Extract the [X, Y] coordinate from the center of the cell holding the provided text.  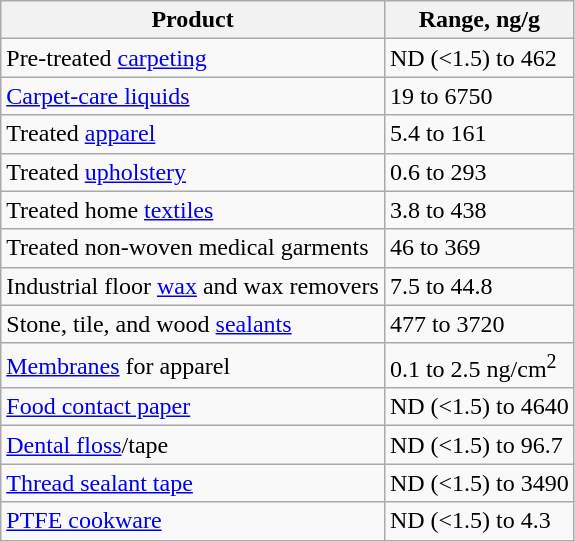
Treated upholstery [193, 172]
Treated home textiles [193, 210]
ND (<1.5) to 3490 [479, 483]
Range, ng/g [479, 20]
Pre-treated carpeting [193, 58]
46 to 369 [479, 248]
Membranes for apparel [193, 366]
Treated non-woven medical garments [193, 248]
7.5 to 44.8 [479, 286]
ND (<1.5) to 4640 [479, 407]
ND (<1.5) to 4.3 [479, 521]
0.1 to 2.5 ng/cm2 [479, 366]
Product [193, 20]
ND (<1.5) to 462 [479, 58]
Thread sealant tape [193, 483]
Industrial floor wax and wax removers [193, 286]
5.4 to 161 [479, 134]
19 to 6750 [479, 96]
3.8 to 438 [479, 210]
Stone, tile, and wood sealants [193, 324]
Treated apparel [193, 134]
Food contact paper [193, 407]
ND (<1.5) to 96.7 [479, 445]
Carpet-care liquids [193, 96]
PTFE cookware [193, 521]
477 to 3720 [479, 324]
Dental floss/tape [193, 445]
0.6 to 293 [479, 172]
